Scan for the cell matching the given text and deliver its [X, Y] coordinate at center. 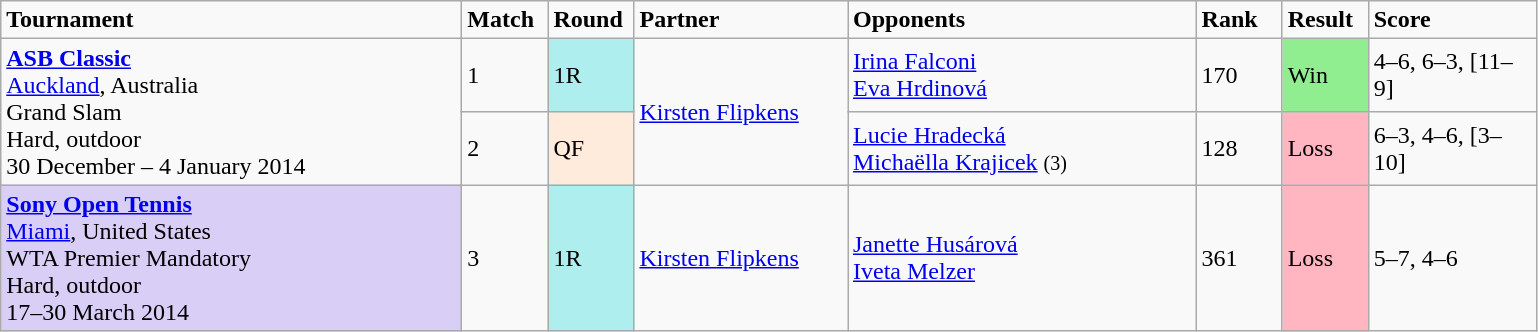
Round [591, 20]
170 [1239, 76]
5–7, 4–6 [1452, 258]
Result [1325, 20]
128 [1239, 148]
Opponents [1022, 20]
6–3, 4–6, [3–10] [1452, 148]
Irina Falconi Eva Hrdinová [1022, 76]
Lucie Hradecká Michaëlla Krajicek (3) [1022, 148]
Rank [1239, 20]
Match [505, 20]
Tournament [232, 20]
2 [505, 148]
Janette Husárová Iveta Melzer [1022, 258]
361 [1239, 258]
4–6, 6–3, [11–9] [1452, 76]
Score [1452, 20]
Win [1325, 76]
3 [505, 258]
Sony Open TennisMiami, United StatesWTA Premier MandatoryHard, outdoor17–30 March 2014 [232, 258]
1 [505, 76]
QF [591, 148]
Partner [741, 20]
ASB Classic Auckland, AustraliaGrand SlamHard, outdoor30 December – 4 January 2014 [232, 112]
